Capture the cell that displays the provided text and extract its [X, Y] central coordinate. 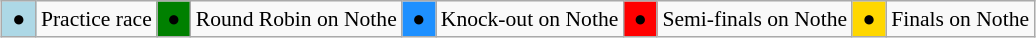
Knock-out on Nothe [530, 19]
Semi-finals on Nothe [754, 19]
Practice race [96, 19]
Round Robin on Nothe [296, 19]
Finals on Nothe [960, 19]
